From the cell containing the given text, extract its center point as (X, Y) coordinate. 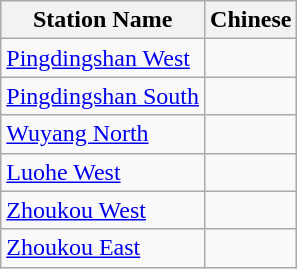
Zhoukou West (103, 210)
Wuyang North (103, 134)
Luohe West (103, 172)
Chinese (251, 20)
Zhoukou East (103, 248)
Pingdingshan South (103, 96)
Pingdingshan West (103, 58)
Station Name (103, 20)
